Return the (X, Y) coordinate for the center point of the cell that contains the specified text.  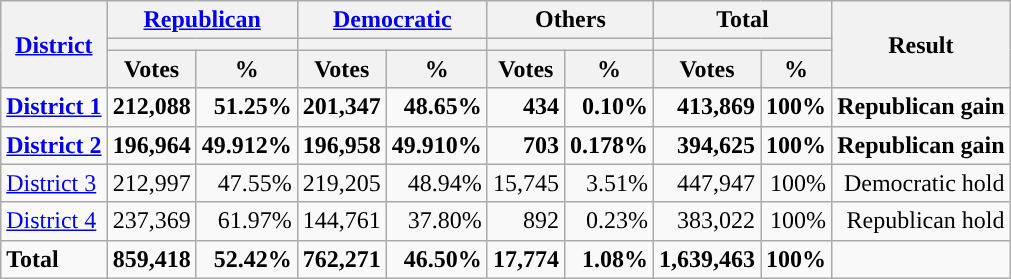
0.10% (608, 107)
237,369 (152, 221)
Democratic (392, 20)
703 (526, 145)
51.25% (246, 107)
219,205 (342, 183)
District 3 (54, 183)
0.23% (608, 221)
46.50% (436, 259)
61.97% (246, 221)
201,347 (342, 107)
District 2 (54, 145)
48.65% (436, 107)
762,271 (342, 259)
434 (526, 107)
447,947 (706, 183)
49.912% (246, 145)
37.80% (436, 221)
15,745 (526, 183)
1.08% (608, 259)
52.42% (246, 259)
Result (921, 44)
49.910% (436, 145)
1,639,463 (706, 259)
Republican (202, 20)
17,774 (526, 259)
394,625 (706, 145)
383,022 (706, 221)
196,958 (342, 145)
Others (570, 20)
Democratic hold (921, 183)
196,964 (152, 145)
892 (526, 221)
859,418 (152, 259)
District (54, 44)
212,997 (152, 183)
3.51% (608, 183)
212,088 (152, 107)
48.94% (436, 183)
47.55% (246, 183)
Republican hold (921, 221)
413,869 (706, 107)
144,761 (342, 221)
District 1 (54, 107)
0.178% (608, 145)
District 4 (54, 221)
